Provide the (X, Y) coordinate of the cell's center where the given text is located.  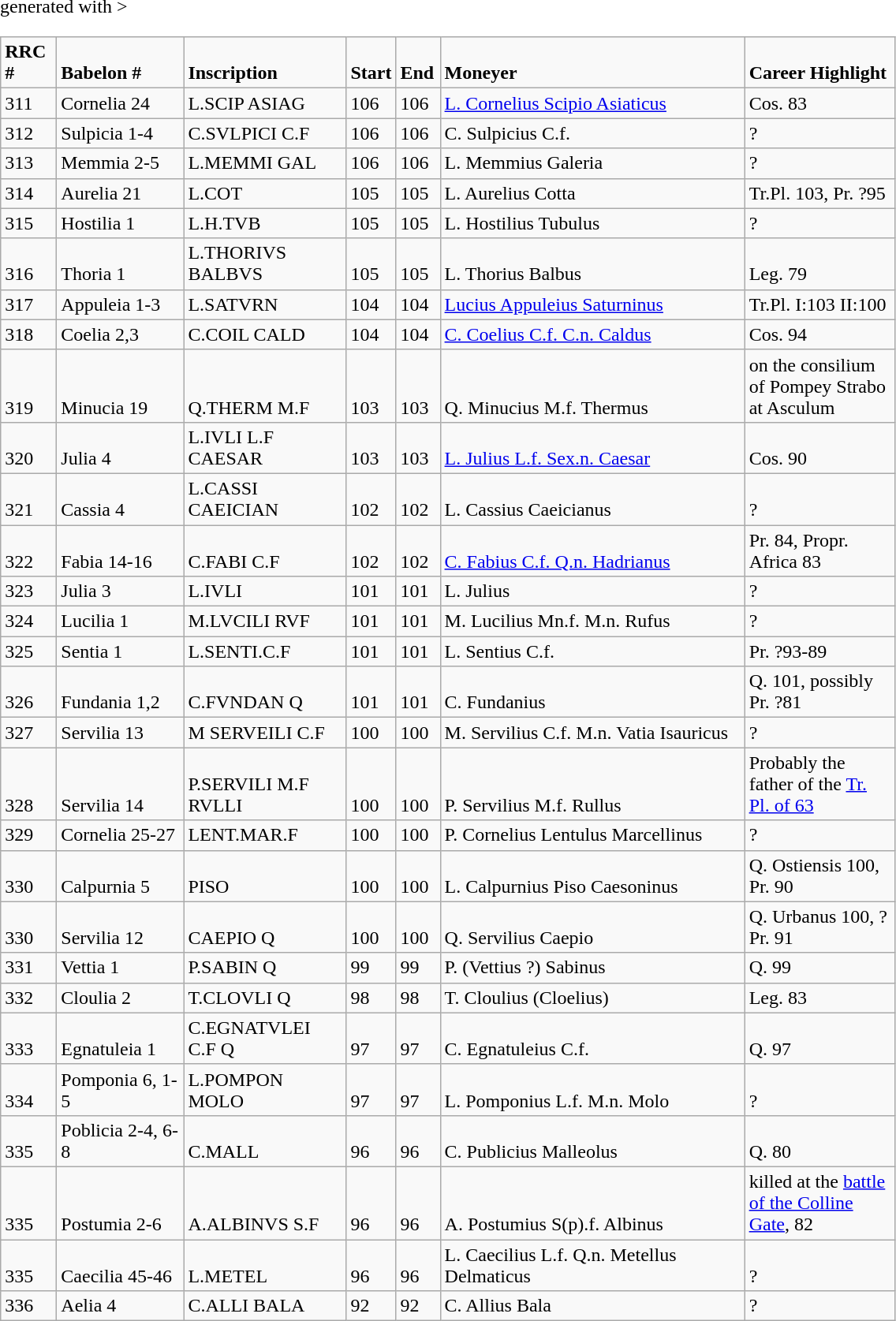
Aurelia 21 (120, 193)
L.SCIP ASIAG (265, 103)
325 (28, 651)
Probably the father of the Tr. Pl. of 63 (820, 784)
Cornelia 25-27 (120, 835)
L.H.TVB (265, 223)
M SERVEILI C.F (265, 733)
Q. Urbanus 100, ?Pr. 91 (820, 927)
Cos. 94 (820, 334)
L. Hostilius Tubulus (592, 223)
L.IVLI (265, 591)
Q. Minucius M.f. Thermus (592, 386)
323 (28, 591)
Tr.Pl. I:103 II:100 (820, 304)
L.SATVRN (265, 304)
A. Postumius S(p).f. Albinus (592, 1203)
RRC # (28, 63)
324 (28, 621)
Q. 97 (820, 1038)
Aelia 4 (120, 1306)
C.ALLI BALA (265, 1306)
Julia 3 (120, 591)
PISO (265, 875)
Egnatuleia 1 (120, 1038)
Servilia 12 (120, 927)
336 (28, 1306)
Servilia 13 (120, 733)
C.SVLPICI C.F (265, 133)
Inscription (265, 63)
L. Julius L.f. Sex.n. Caesar (592, 448)
Moneyer (592, 63)
L.THORIVS BALBVS (265, 263)
L. Thorius Balbus (592, 263)
C. Publicius Malleolus (592, 1140)
L. Caecilius L.f. Q.n. Metellus Delmaticus (592, 1265)
on the consilium of Pompey Strabo at Asculum (820, 386)
313 (28, 163)
killed at the battle of the Colline Gate, 82 (820, 1203)
L.MEMMI GAL (265, 163)
C.EGNATVLEI C.F Q (265, 1038)
Postumia 2-6 (120, 1203)
LENT.MAR.F (265, 835)
L. Cornelius Scipio Asiaticus (592, 103)
Cos. 83 (820, 103)
Babelon # (120, 63)
Q. Servilius Caepio (592, 927)
Caecilia 45-46 (120, 1265)
L. Calpurnius Piso Caesoninus (592, 875)
Lucius Appuleius Saturninus (592, 304)
L. Memmius Galeria (592, 163)
L.POMPON MOLO (265, 1090)
T. Cloulius (Cloelius) (592, 998)
Servilia 14 (120, 784)
Cloulia 2 (120, 998)
328 (28, 784)
C.FVNDAN Q (265, 692)
315 (28, 223)
P. Servilius M.f. Rullus (592, 784)
334 (28, 1090)
Hostilia 1 (120, 223)
L. Cassius Caeicianus (592, 498)
Leg. 83 (820, 998)
Start (371, 63)
Sulpicia 1-4 (120, 133)
L. Aurelius Cotta (592, 193)
Q. 99 (820, 968)
326 (28, 692)
327 (28, 733)
M. Servilius C.f. M.n. Vatia Isauricus (592, 733)
319 (28, 386)
329 (28, 835)
Q. 80 (820, 1140)
L.IVLI L.F CAESAR (265, 448)
Minucia 19 (120, 386)
P.SERVILI M.F RVLLI (265, 784)
L.SENTI.C.F (265, 651)
A.ALBINVS S.F (265, 1203)
C.COIL CALD (265, 334)
312 (28, 133)
317 (28, 304)
C.MALL (265, 1140)
318 (28, 334)
Pomponia 6, 1-5 (120, 1090)
333 (28, 1038)
P. Cornelius Lentulus Marcellinus (592, 835)
314 (28, 193)
C. Coelius C.f. C.n. Caldus (592, 334)
331 (28, 968)
Fabia 14-16 (120, 550)
332 (28, 998)
Coelia 2,3 (120, 334)
L. Pomponius L.f. M.n. Molo (592, 1090)
Vettia 1 (120, 968)
C. Egnatuleius C.f. (592, 1038)
Lucilia 1 (120, 621)
C. Fabius C.f. Q.n. Hadrianus (592, 550)
L. Sentius C.f. (592, 651)
C.FABI C.F (265, 550)
M.LVCILI RVF (265, 621)
L. Julius (592, 591)
Poblicia 2-4, 6-8 (120, 1140)
311 (28, 103)
L.COT (265, 193)
Pr. ?93-89 (820, 651)
P.SABIN Q (265, 968)
Leg. 79 (820, 263)
End (418, 63)
Calpurnia 5 (120, 875)
M. Lucilius Mn.f. M.n. Rufus (592, 621)
Pr. 84, Propr. Africa 83 (820, 550)
C. Sulpicius C.f. (592, 133)
Appuleia 1-3 (120, 304)
Thoria 1 (120, 263)
Cos. 90 (820, 448)
Memmia 2-5 (120, 163)
316 (28, 263)
Cornelia 24 (120, 103)
Tr.Pl. 103, Pr. ?95 (820, 193)
P. (Vettius ?) Sabinus (592, 968)
Cassia 4 (120, 498)
320 (28, 448)
Career Highlight (820, 63)
CAEPIO Q (265, 927)
C. Allius Bala (592, 1306)
321 (28, 498)
Sentia 1 (120, 651)
Q.THERM M.F (265, 386)
Q. Ostiensis 100, Pr. 90 (820, 875)
T.CLOVLI Q (265, 998)
Q. 101, possibly Pr. ?81 (820, 692)
322 (28, 550)
L.CASSI CAEICIAN (265, 498)
L.METEL (265, 1265)
Fundania 1,2 (120, 692)
C. Fundanius (592, 692)
Julia 4 (120, 448)
